From the cell containing the given text, extract its center point as (X, Y) coordinate. 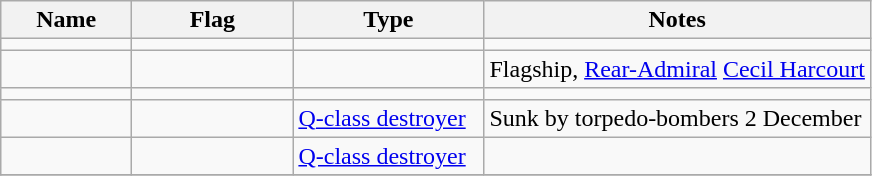
Flagship, Rear-Admiral Cecil Harcourt (677, 69)
Type (388, 20)
Flag (212, 20)
Name (66, 20)
Sunk by torpedo-bombers 2 December (677, 118)
Notes (677, 20)
